Extract the [x, y] coordinate from the center of the cell holding the provided text.  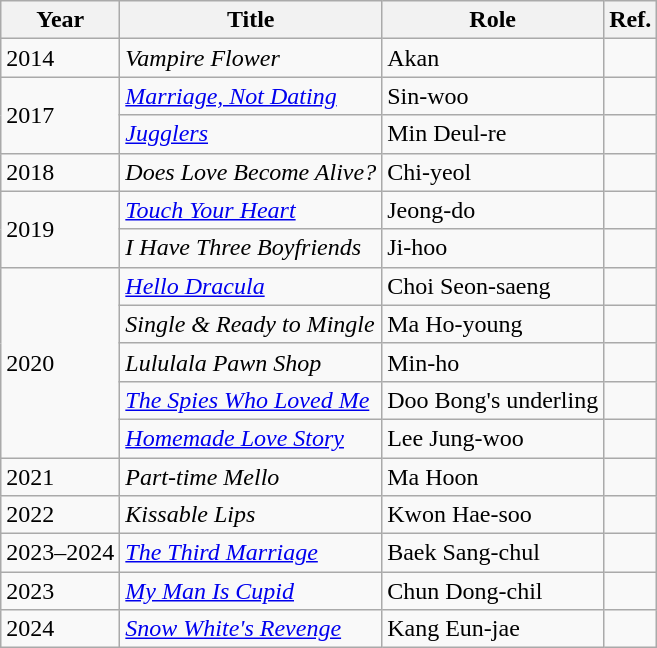
2022 [60, 515]
Title [251, 20]
Jugglers [251, 134]
Chun Dong-chil [493, 591]
2017 [60, 115]
Jeong-do [493, 210]
Baek Sang-chul [493, 553]
Homemade Love Story [251, 438]
2020 [60, 362]
2021 [60, 477]
My Man Is Cupid [251, 591]
Ji-hoo [493, 248]
Kissable Lips [251, 515]
Choi Seon-saeng [493, 286]
Kwon Hae-soo [493, 515]
2019 [60, 229]
Lee Jung-woo [493, 438]
Doo Bong's underling [493, 400]
Hello Dracula [251, 286]
Kang Eun-jae [493, 629]
Lululala Pawn Shop [251, 362]
Ma Hoon [493, 477]
Part-time Mello [251, 477]
Chi-yeol [493, 172]
2023–2024 [60, 553]
Single & Ready to Mingle [251, 324]
The Spies Who Loved Me [251, 400]
Role [493, 20]
Touch Your Heart [251, 210]
2023 [60, 591]
Akan [493, 58]
2018 [60, 172]
2014 [60, 58]
Min Deul-re [493, 134]
Does Love Become Alive? [251, 172]
Ref. [630, 20]
Marriage, Not Dating [251, 96]
I Have Three Boyfriends [251, 248]
Vampire Flower [251, 58]
Min-ho [493, 362]
The Third Marriage [251, 553]
Snow White's Revenge [251, 629]
Ma Ho-young [493, 324]
2024 [60, 629]
Year [60, 20]
Sin-woo [493, 96]
